Return (X, Y) of the center of cell containing provided text 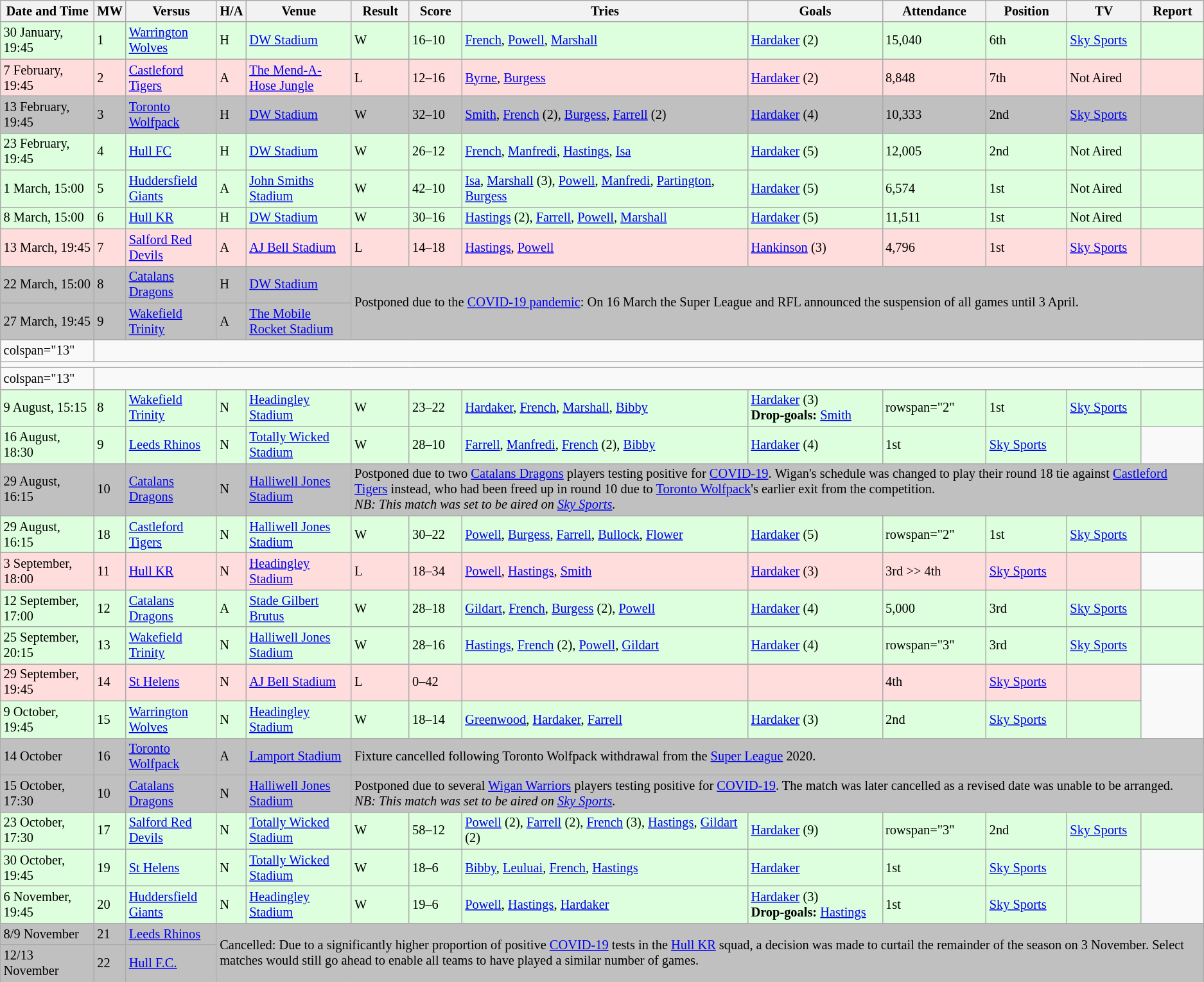
TV (1103, 11)
4,796 (934, 247)
6,574 (934, 189)
23 February, 19:45 (48, 152)
Lamport Stadium (299, 757)
0–42 (435, 682)
11 (109, 571)
12,005 (934, 152)
8/9 November (48, 934)
Report (1173, 11)
Greenwood, Hardaker, Farrell (605, 719)
Score (435, 11)
30 October, 19:45 (48, 868)
7th (1027, 78)
29 September, 19:45 (48, 682)
Hardaker (816, 868)
Hull F.C. (171, 963)
French, Manfredi, Hastings, Isa (605, 152)
Position (1027, 11)
28–18 (435, 608)
Hastings, Powell (605, 247)
Smith, French (2), Burgess, Farrell (2) (605, 114)
Tries (605, 11)
12 (109, 608)
30–16 (435, 218)
3 (109, 114)
12 September, 17:00 (48, 608)
2 (109, 78)
Venue (299, 11)
18–14 (435, 719)
Powell, Hastings, Smith (605, 571)
22 March, 15:00 (48, 285)
28–16 (435, 645)
1 (109, 40)
12/13 November (48, 963)
14 October (48, 757)
Hardaker (3)Drop-goals: Hastings (816, 904)
13 (109, 645)
27 March, 19:45 (48, 321)
Gildart, French, Burgess (2), Powell (605, 608)
7 (109, 247)
32–10 (435, 114)
Byrne, Burgess (605, 78)
21 (109, 934)
MW (109, 11)
18–34 (435, 571)
6 (109, 218)
58–12 (435, 830)
16 (109, 757)
4th (934, 682)
3rd >> 4th (934, 571)
French, Powell, Marshall (605, 40)
16 August, 18:30 (48, 445)
Bibby, Leuluai, French, Hastings (605, 868)
13 March, 19:45 (48, 247)
23 October, 17:30 (48, 830)
17 (109, 830)
Hardaker, French, Marshall, Bibby (605, 408)
14–18 (435, 247)
18 (109, 534)
Hastings (2), Farrell, Powell, Marshall (605, 218)
4 (109, 152)
7 February, 19:45 (48, 78)
25 September, 20:15 (48, 645)
26–12 (435, 152)
20 (109, 904)
5,000 (934, 608)
Attendance (934, 11)
10,333 (934, 114)
9 August, 15:15 (48, 408)
Stade Gilbert Brutus (299, 608)
42–10 (435, 189)
15 (109, 719)
Powell (2), Farrell (2), French (3), Hastings, Gildart (2) (605, 830)
The Mobile Rocket Stadium (299, 321)
Goals (816, 11)
John Smiths Stadium (299, 189)
28–10 (435, 445)
Postponed due to the COVID-19 pandemic: On 16 March the Super League and RFL announced the suspension of all games until 3 April. (778, 303)
14 (109, 682)
H/A (231, 11)
18–6 (435, 868)
Isa, Marshall (3), Powell, Manfredi, Partington, Burgess (605, 189)
1 March, 15:00 (48, 189)
Hardaker (3)Drop-goals: Smith (816, 408)
13 February, 19:45 (48, 114)
23–22 (435, 408)
Fixture cancelled following Toronto Wolfpack withdrawal from the Super League 2020. (778, 757)
9 October, 19:45 (48, 719)
12–16 (435, 78)
19–6 (435, 904)
Powell, Hastings, Hardaker (605, 904)
5 (109, 189)
The Mend-A-Hose Jungle (299, 78)
22 (109, 963)
Hardaker (9) (816, 830)
11,511 (934, 218)
Versus (171, 11)
19 (109, 868)
Result (380, 11)
16–10 (435, 40)
15 October, 17:30 (48, 793)
Hull FC (171, 152)
8,848 (934, 78)
30–22 (435, 534)
Hankinson (3) (816, 247)
15,040 (934, 40)
6 November, 19:45 (48, 904)
6th (1027, 40)
Powell, Burgess, Farrell, Bullock, Flower (605, 534)
Date and Time (48, 11)
8 March, 15:00 (48, 218)
3 September, 18:00 (48, 571)
Farrell, Manfredi, French (2), Bibby (605, 445)
Hastings, French (2), Powell, Gildart (605, 645)
30 January, 19:45 (48, 40)
